From the cell containing the given text, extract its center point as (X, Y) coordinate. 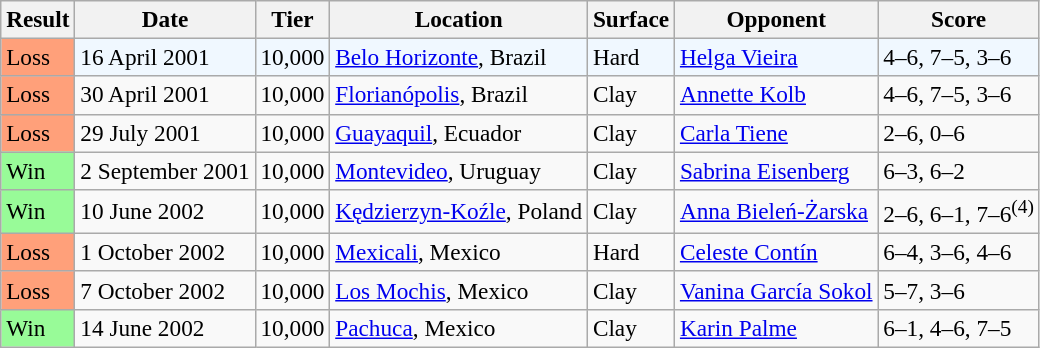
6–1, 4–6, 7–5 (958, 328)
Los Mochis, Mexico (459, 290)
Sabrina Eisenberg (776, 170)
Karin Palme (776, 328)
2 September 2001 (165, 170)
Anna Bieleń-Żarska (776, 211)
10 June 2002 (165, 211)
30 April 2001 (165, 95)
5–7, 3–6 (958, 290)
Carla Tiene (776, 133)
Result (38, 19)
7 October 2002 (165, 290)
14 June 2002 (165, 328)
Kędzierzyn-Koźle, Poland (459, 211)
Score (958, 19)
Surface (630, 19)
Opponent (776, 19)
Location (459, 19)
29 July 2001 (165, 133)
6–3, 6–2 (958, 170)
Helga Vieira (776, 57)
Belo Horizonte, Brazil (459, 57)
Celeste Contín (776, 252)
Vanina García Sokol (776, 290)
Tier (292, 19)
16 April 2001 (165, 57)
Montevideo, Uruguay (459, 170)
Pachuca, Mexico (459, 328)
Guayaquil, Ecuador (459, 133)
Date (165, 19)
2–6, 6–1, 7–6(4) (958, 211)
2–6, 0–6 (958, 133)
Mexicali, Mexico (459, 252)
1 October 2002 (165, 252)
Florianópolis, Brazil (459, 95)
Annette Kolb (776, 95)
6–4, 3–6, 4–6 (958, 252)
